For the text-containing cell, return its midpoint in [x, y] coordinate format. 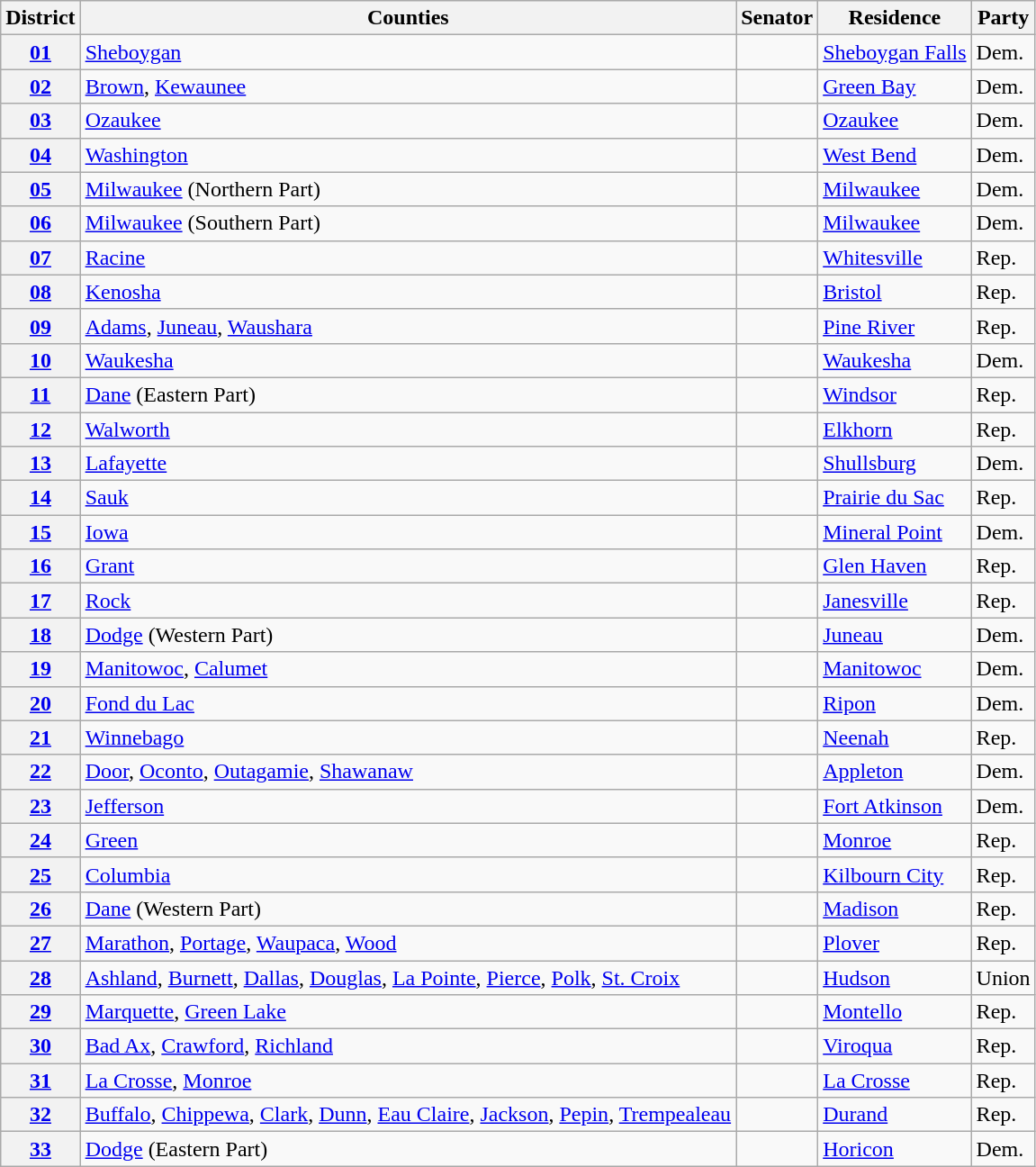
Windsor [895, 394]
Hudson [895, 977]
02 [41, 86]
Fond du Lac [409, 703]
Senator [778, 18]
18 [41, 635]
Rock [409, 601]
33 [41, 1149]
09 [41, 326]
20 [41, 703]
Dane (Western Part) [409, 909]
Kilbourn City [895, 874]
19 [41, 669]
Appleton [895, 772]
Manitowoc, Calumet [409, 669]
14 [41, 498]
13 [41, 464]
Pine River [895, 326]
07 [41, 258]
Kenosha [409, 292]
Columbia [409, 874]
Madison [895, 909]
Neenah [895, 737]
06 [41, 223]
Janesville [895, 601]
Shullsburg [895, 464]
01 [41, 52]
Fort Atkinson [895, 806]
Bristol [895, 292]
Elkhorn [895, 430]
08 [41, 292]
Bad Ax, Crawford, Richland [409, 1046]
Durand [895, 1115]
15 [41, 532]
05 [41, 189]
Walworth [409, 430]
Dodge (Eastern Part) [409, 1149]
Sauk [409, 498]
Milwaukee (Southern Part) [409, 223]
Adams, Juneau, Waushara [409, 326]
Buffalo, Chippewa, Clark, Dunn, Eau Claire, Jackson, Pepin, Trempealeau [409, 1115]
Glen Haven [895, 566]
Plover [895, 943]
Montello [895, 1012]
Whitesville [895, 258]
Monroe [895, 840]
16 [41, 566]
Iowa [409, 532]
Lafayette [409, 464]
30 [41, 1046]
La Crosse, Monroe [409, 1081]
Ripon [895, 703]
12 [41, 430]
Sheboygan [409, 52]
Marathon, Portage, Waupaca, Wood [409, 943]
Party [1003, 18]
29 [41, 1012]
26 [41, 909]
10 [41, 360]
Racine [409, 258]
Manitowoc [895, 669]
Union [1003, 977]
Milwaukee (Northern Part) [409, 189]
West Bend [895, 155]
Residence [895, 18]
Brown, Kewaunee [409, 86]
Green Bay [895, 86]
27 [41, 943]
District [41, 18]
Dane (Eastern Part) [409, 394]
Door, Oconto, Outagamie, Shawanaw [409, 772]
22 [41, 772]
Marquette, Green Lake [409, 1012]
11 [41, 394]
17 [41, 601]
Winnebago [409, 737]
Juneau [895, 635]
Counties [409, 18]
Dodge (Western Part) [409, 635]
Ashland, Burnett, Dallas, Douglas, La Pointe, Pierce, Polk, St. Croix [409, 977]
Mineral Point [895, 532]
Grant [409, 566]
25 [41, 874]
Jefferson [409, 806]
24 [41, 840]
Green [409, 840]
32 [41, 1115]
31 [41, 1081]
Washington [409, 155]
21 [41, 737]
Viroqua [895, 1046]
Prairie du Sac [895, 498]
04 [41, 155]
Sheboygan Falls [895, 52]
Horicon [895, 1149]
La Crosse [895, 1081]
28 [41, 977]
23 [41, 806]
03 [41, 121]
